Provide the (x, y) coordinate of the cell's center where the given text is located.  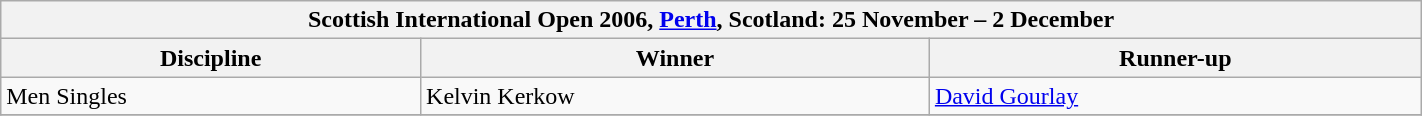
Discipline (211, 58)
Winner (676, 58)
Scottish International Open 2006, Perth, Scotland: 25 November – 2 December (711, 20)
Men Singles (211, 96)
Runner-up (1175, 58)
David Gourlay (1175, 96)
Kelvin Kerkow (676, 96)
